Pinpoint the cell where the given text exists, returning its (x, y) midpoint coordinate. 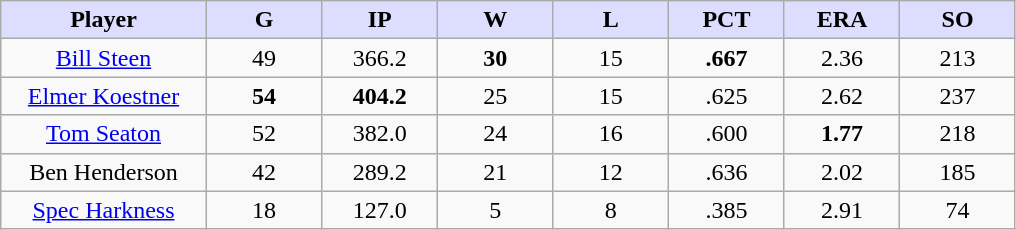
Ben Henderson (104, 172)
2.91 (842, 210)
404.2 (380, 96)
289.2 (380, 172)
.600 (727, 134)
.636 (727, 172)
SO (958, 20)
L (611, 20)
2.36 (842, 58)
Elmer Koestner (104, 96)
.625 (727, 96)
Player (104, 20)
42 (264, 172)
382.0 (380, 134)
18 (264, 210)
127.0 (380, 210)
ERA (842, 20)
49 (264, 58)
IP (380, 20)
52 (264, 134)
24 (495, 134)
74 (958, 210)
366.2 (380, 58)
Bill Steen (104, 58)
.667 (727, 58)
218 (958, 134)
213 (958, 58)
237 (958, 96)
2.02 (842, 172)
2.62 (842, 96)
21 (495, 172)
8 (611, 210)
185 (958, 172)
G (264, 20)
16 (611, 134)
W (495, 20)
30 (495, 58)
Tom Seaton (104, 134)
54 (264, 96)
Spec Harkness (104, 210)
1.77 (842, 134)
.385 (727, 210)
25 (495, 96)
5 (495, 210)
12 (611, 172)
PCT (727, 20)
